Capture the cell that displays the provided text and extract its (x, y) central coordinate. 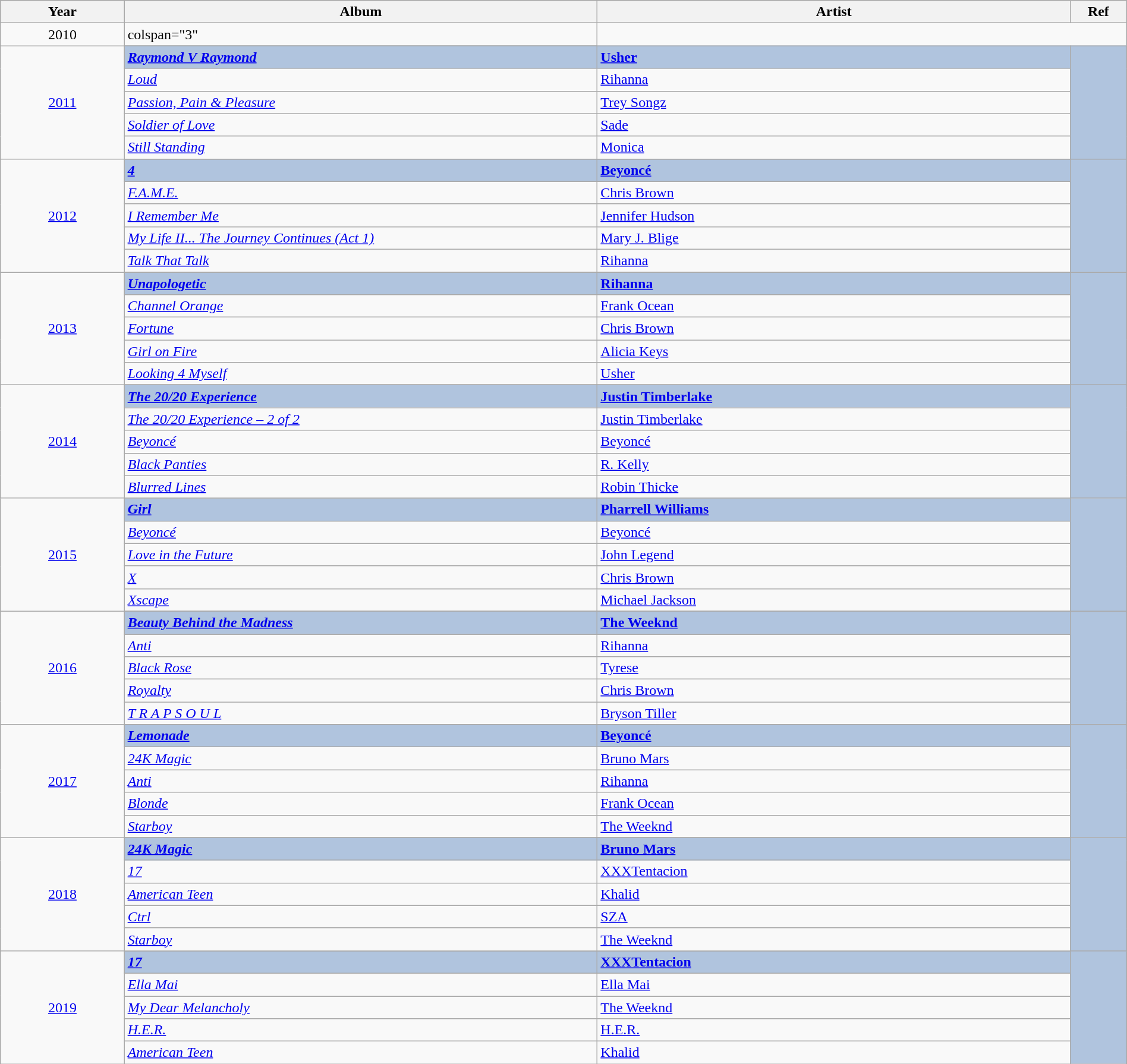
John Legend (834, 555)
Fortune (361, 329)
2017 (62, 781)
Robin Thicke (834, 487)
Lemonade (361, 736)
Xscape (361, 600)
Artist (834, 12)
2016 (62, 668)
2012 (62, 215)
Black Rose (361, 668)
R. Kelly (834, 464)
Alicia Keys (834, 351)
I Remember Me (361, 215)
Talk That Talk (361, 260)
Loud (361, 80)
Girl (361, 509)
The 20/20 Experience (361, 396)
Sade (834, 125)
T R A P S O U L (361, 713)
Pharrell Williams (834, 509)
Mary J. Blige (834, 238)
Blonde (361, 804)
Love in the Future (361, 555)
2011 (62, 102)
Beauty Behind the Madness (361, 622)
2019 (62, 1007)
2010 (62, 34)
Album (361, 12)
Looking 4 Myself (361, 374)
My Life II... The Journey Continues (Act 1) (361, 238)
Ref (1098, 12)
2018 (62, 894)
F.A.M.E. (361, 193)
colspan="3" (361, 34)
2013 (62, 329)
Tyrese (834, 668)
Passion, Pain & Pleasure (361, 102)
The 20/20 Experience – 2 of 2 (361, 419)
Year (62, 12)
Monica (834, 147)
Unapologetic (361, 284)
Royalty (361, 691)
Blurred Lines (361, 487)
4 (361, 170)
Raymond V Raymond (361, 57)
Channel Orange (361, 306)
My Dear Melancholy (361, 1008)
X (361, 577)
Trey Songz (834, 102)
Bryson Tiller (834, 713)
Still Standing (361, 147)
SZA (834, 917)
Girl on Fire (361, 351)
Soldier of Love (361, 125)
Black Panties (361, 464)
2015 (62, 555)
Michael Jackson (834, 600)
Ctrl (361, 917)
Jennifer Hudson (834, 215)
2014 (62, 442)
